Extract the [X, Y] coordinate from the center of the cell holding the provided text.  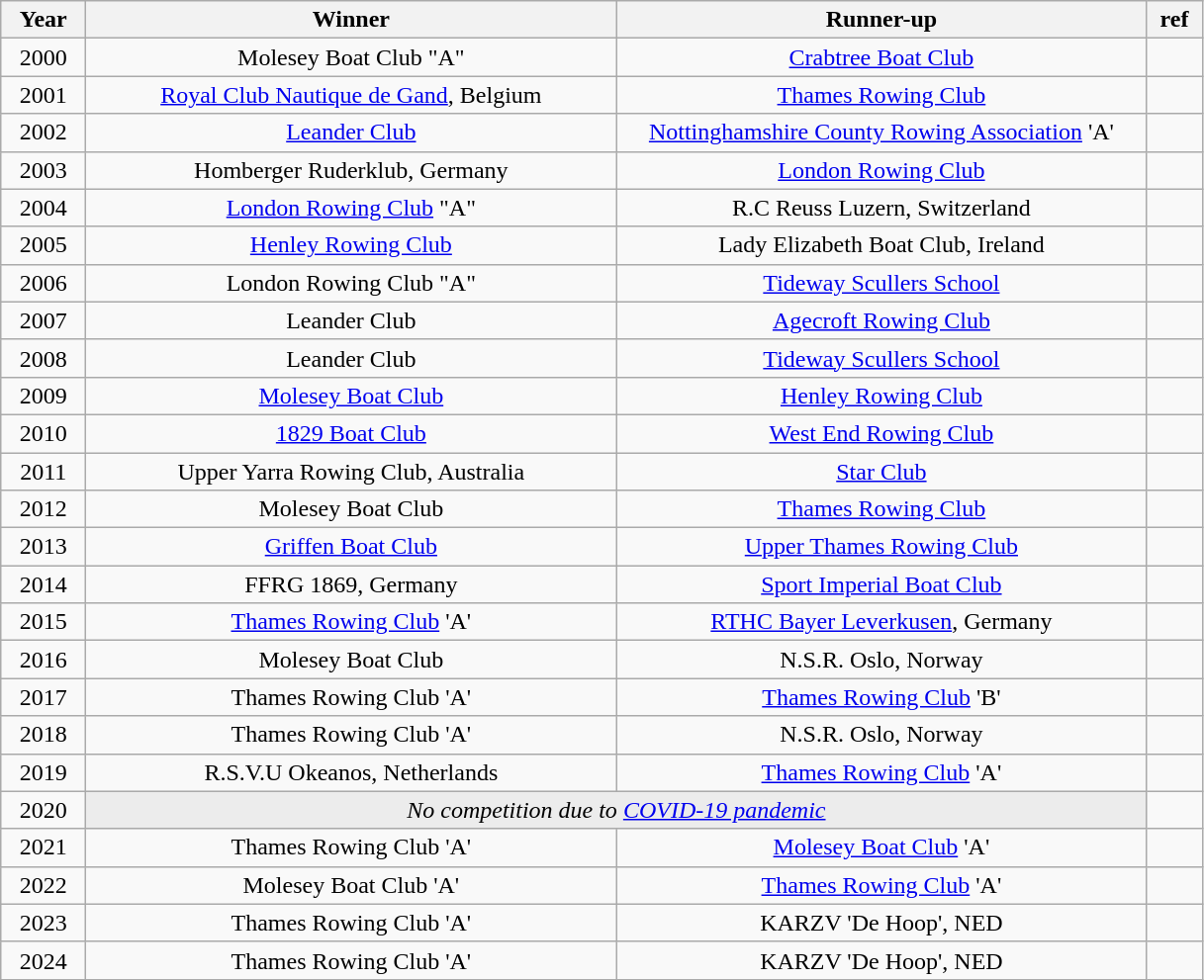
2014 [44, 584]
2004 [44, 208]
2009 [44, 396]
2023 [44, 923]
2020 [44, 810]
2011 [44, 472]
2001 [44, 95]
2019 [44, 772]
Sport Imperial Boat Club [881, 584]
Molesey Boat Club "A" [351, 57]
West End Rowing Club [881, 433]
2022 [44, 885]
1829 Boat Club [351, 433]
FFRG 1869, Germany [351, 584]
2017 [44, 697]
2002 [44, 133]
Royal Club Nautique de Gand, Belgium [351, 95]
Homberger Ruderklub, Germany [351, 170]
Thames Rowing Club 'B' [881, 697]
2013 [44, 547]
2010 [44, 433]
Agecroft Rowing Club [881, 320]
2016 [44, 660]
No competition due to COVID-19 pandemic [616, 810]
2003 [44, 170]
Crabtree Boat Club [881, 57]
2006 [44, 283]
2012 [44, 509]
Lady Elizabeth Boat Club, Ireland [881, 245]
Winner [351, 20]
2024 [44, 960]
Runner-up [881, 20]
London Rowing Club [881, 170]
R.C Reuss Luzern, Switzerland [881, 208]
ref [1174, 20]
2005 [44, 245]
2000 [44, 57]
2008 [44, 358]
Griffen Boat Club [351, 547]
Star Club [881, 472]
2018 [44, 735]
2021 [44, 847]
2015 [44, 622]
R.S.V.U Okeanos, Netherlands [351, 772]
Upper Yarra Rowing Club, Australia [351, 472]
2007 [44, 320]
Nottinghamshire County Rowing Association 'A' [881, 133]
Year [44, 20]
RTHC Bayer Leverkusen, Germany [881, 622]
Upper Thames Rowing Club [881, 547]
